For the text-containing cell, return its midpoint in (x, y) coordinate format. 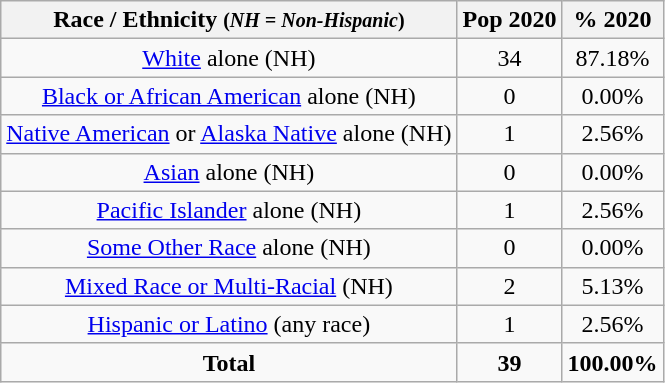
Pop 2020 (510, 20)
Race / Ethnicity (NH = Non-Hispanic) (229, 20)
100.00% (612, 362)
34 (510, 58)
Some Other Race alone (NH) (229, 248)
Hispanic or Latino (any race) (229, 324)
87.18% (612, 58)
Asian alone (NH) (229, 172)
Pacific Islander alone (NH) (229, 210)
5.13% (612, 286)
% 2020 (612, 20)
2 (510, 286)
Native American or Alaska Native alone (NH) (229, 134)
Total (229, 362)
Mixed Race or Multi-Racial (NH) (229, 286)
Black or African American alone (NH) (229, 96)
39 (510, 362)
White alone (NH) (229, 58)
